Output the (x, y) coordinate of the center of the cell containing the given text.  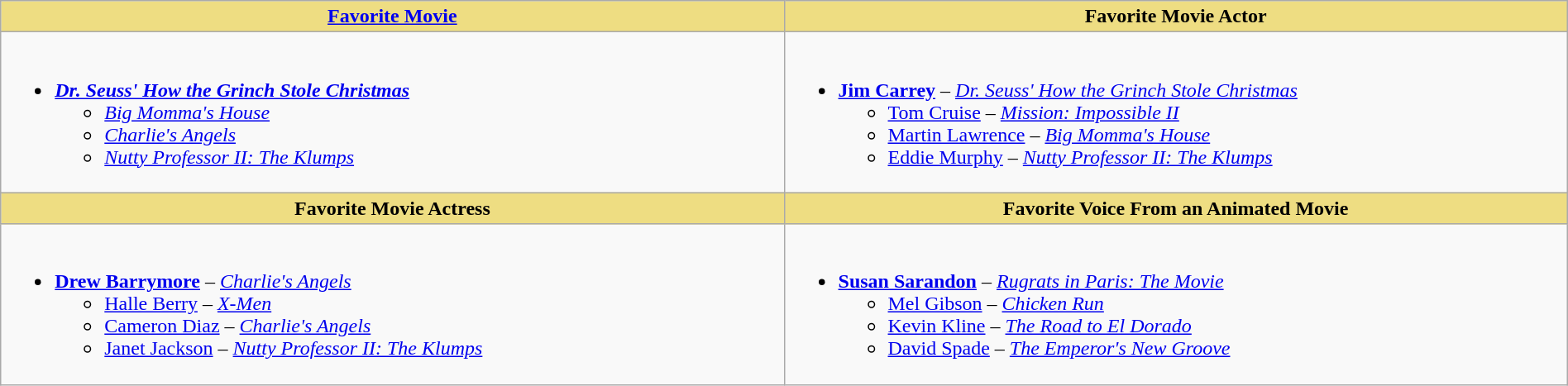
Favorite Movie (392, 17)
Favorite Voice From an Animated Movie (1176, 208)
Favorite Movie Actress (392, 208)
Dr. Seuss' How the Grinch Stole ChristmasBig Momma's HouseCharlie's AngelsNutty Professor II: The Klumps (392, 112)
Favorite Movie Actor (1176, 17)
Drew Barrymore – Charlie's AngelsHalle Berry – X-MenCameron Diaz – Charlie's AngelsJanet Jackson – Nutty Professor II: The Klumps (392, 304)
Susan Sarandon – Rugrats in Paris: The MovieMel Gibson – Chicken RunKevin Kline – The Road to El DoradoDavid Spade – The Emperor's New Groove (1176, 304)
